For the text-containing cell, return its midpoint in (X, Y) coordinate format. 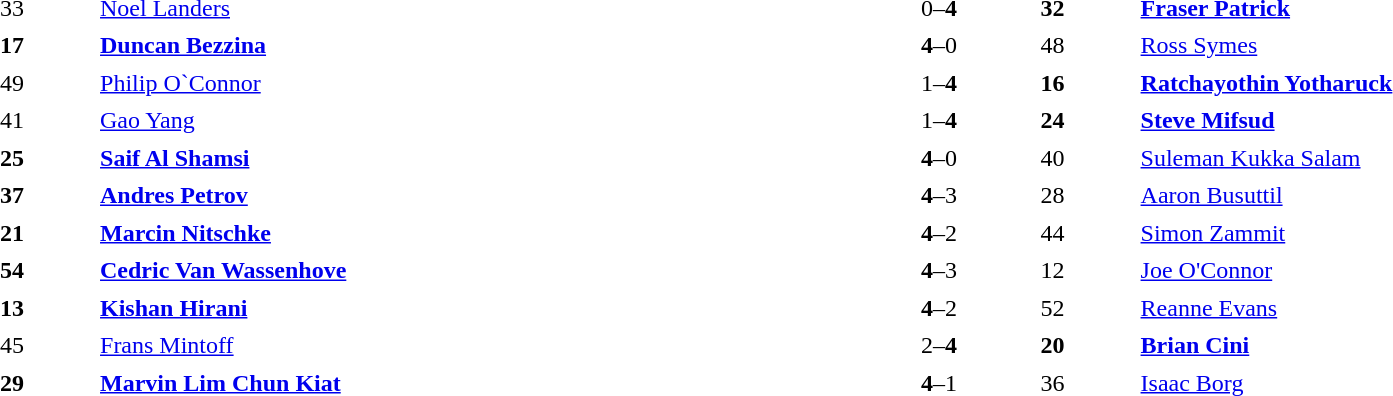
44 (1086, 233)
Cedric Van Wassenhove (469, 271)
28 (1086, 195)
24 (1086, 121)
16 (1086, 83)
Frans Mintoff (469, 345)
20 (1086, 345)
Saif Al Shamsi (469, 158)
Kishan Hirani (469, 308)
Andres Petrov (469, 195)
Marcin Nitschke (469, 233)
12 (1086, 271)
2–4 (938, 345)
40 (1086, 158)
Gao Yang (469, 121)
48 (1086, 45)
Philip O`Connor (469, 83)
52 (1086, 308)
Duncan Bezzina (469, 45)
